Extract the [X, Y] coordinate from the center of the cell holding the provided text.  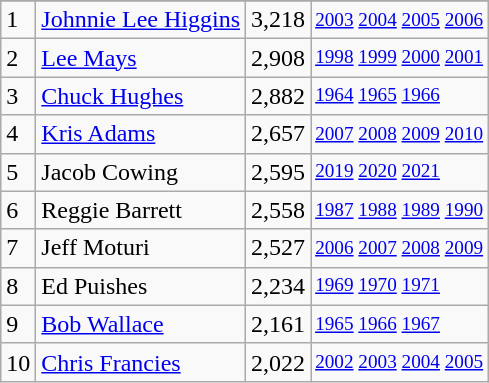
1964 1965 1966 [400, 96]
1965 1966 1967 [400, 324]
Johnnie Lee Higgins [141, 20]
Chuck Hughes [141, 96]
2,161 [278, 324]
10 [18, 362]
6 [18, 210]
Lee Mays [141, 58]
8 [18, 286]
2,595 [278, 172]
Jacob Cowing [141, 172]
3,218 [278, 20]
2019 2020 2021 [400, 172]
Chris Francies [141, 362]
2,558 [278, 210]
1 [18, 20]
2006 2007 2008 2009 [400, 248]
7 [18, 248]
Kris Adams [141, 134]
Reggie Barrett [141, 210]
2,908 [278, 58]
5 [18, 172]
1969 1970 1971 [400, 286]
4 [18, 134]
1998 1999 2000 2001 [400, 58]
1987 1988 1989 1990 [400, 210]
2,234 [278, 286]
Jeff Moturi [141, 248]
2003 2004 2005 2006 [400, 20]
2002 2003 2004 2005 [400, 362]
2,022 [278, 362]
2,882 [278, 96]
Ed Puishes [141, 286]
2 [18, 58]
2007 2008 2009 2010 [400, 134]
Bob Wallace [141, 324]
9 [18, 324]
3 [18, 96]
2,527 [278, 248]
2,657 [278, 134]
